Detect which cell encompasses the target text, then output its (X, Y) center coordinate. 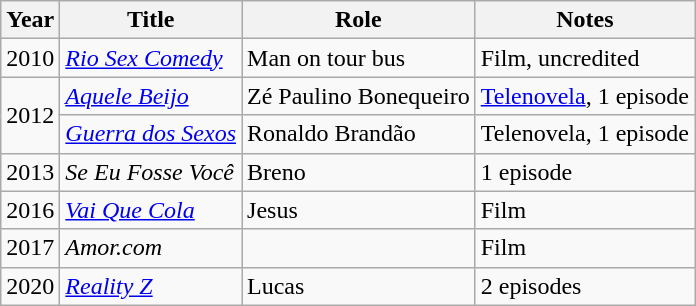
1 episode (584, 172)
2010 (30, 58)
Title (151, 20)
Rio Sex Comedy (151, 58)
Role (359, 20)
Film, uncredited (584, 58)
Notes (584, 20)
Jesus (359, 210)
Ronaldo Brandão (359, 134)
Breno (359, 172)
2012 (30, 115)
Zé Paulino Bonequeiro (359, 96)
Lucas (359, 286)
2013 (30, 172)
Amor.com (151, 248)
Aquele Beijo (151, 96)
Man on tour bus (359, 58)
Reality Z (151, 286)
Vai Que Cola (151, 210)
2016 (30, 210)
Guerra dos Sexos (151, 134)
2 episodes (584, 286)
Se Eu Fosse Você (151, 172)
2020 (30, 286)
Year (30, 20)
2017 (30, 248)
